Extract the [X, Y] coordinate from the center of the cell holding the provided text.  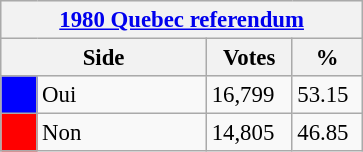
% [328, 58]
46.85 [328, 133]
14,805 [249, 133]
Non [122, 133]
16,799 [249, 95]
53.15 [328, 95]
Votes [249, 58]
Side [104, 58]
Oui [122, 95]
1980 Quebec referendum [182, 20]
